Detect which cell encompasses the target text, then output its (x, y) center coordinate. 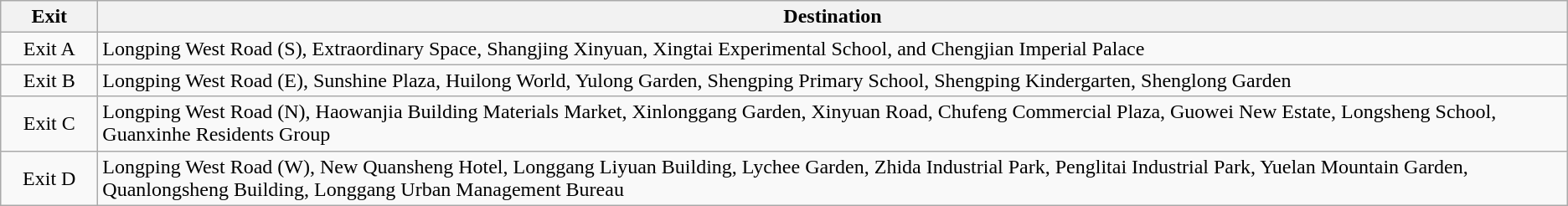
Exit A (49, 49)
Exit D (49, 178)
Destination (833, 17)
Longping West Road (E), Sunshine Plaza, Huilong World, Yulong Garden, Shengping Primary School, Shengping Kindergarten, Shenglong Garden (833, 80)
Exit (49, 17)
Longping West Road (S), Extraordinary Space, Shangjing Xinyuan, Xingtai Experimental School, and Chengjian Imperial Palace (833, 49)
Exit B (49, 80)
Exit C (49, 124)
